Output the [X, Y] coordinate of the center of the cell containing the given text.  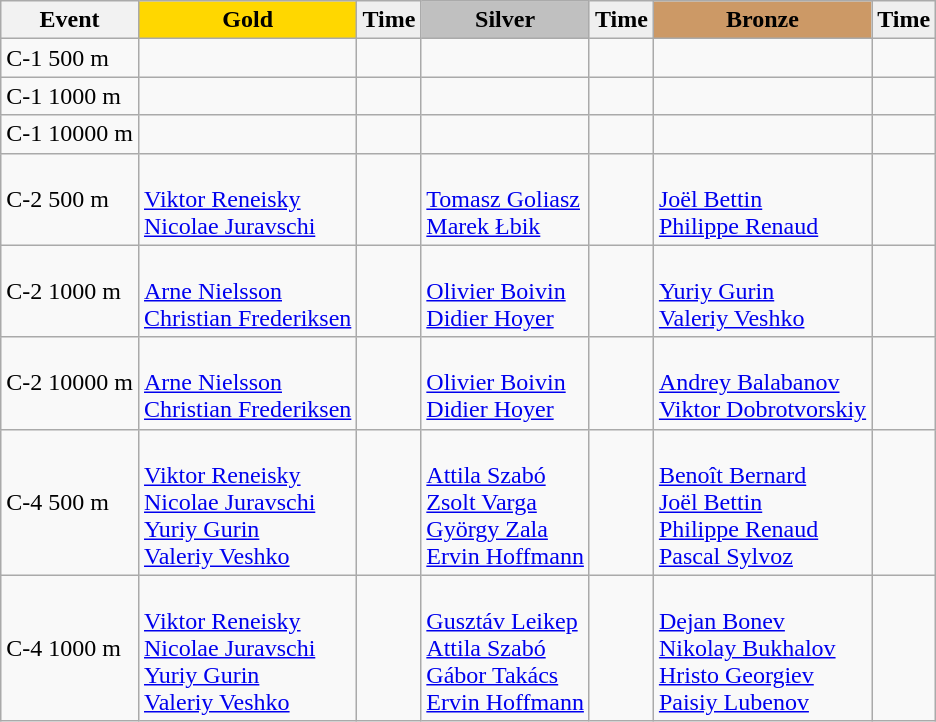
Silver [506, 20]
C-2 10000 m [70, 383]
Dejan BonevNikolay BukhalovHristo GeorgievPaisiy Lubenov [762, 648]
C-2 1000 m [70, 291]
C-4 500 m [70, 502]
Bronze [762, 20]
C-1 500 m [70, 58]
C-2 500 m [70, 199]
Gold [247, 20]
Attila SzabóZsolt VargaGyörgy ZalaErvin Hoffmann [506, 502]
Andrey BalabanovViktor Dobrotvorskiy [762, 383]
Viktor ReneiskyNicolae Juravschi [247, 199]
Gusztáv LeikepAttila SzabóGábor TakácsErvin Hoffmann [506, 648]
Yuriy GurinValeriy Veshko [762, 291]
Benoît BernardJoël BettinPhilippe RenaudPascal Sylvoz [762, 502]
Tomasz GoliaszMarek Łbik [506, 199]
Event [70, 20]
C-4 1000 m [70, 648]
C-1 1000 m [70, 96]
C-1 10000 m [70, 134]
Joël BettinPhilippe Renaud [762, 199]
